Scan for the cell matching the given text and deliver its (x, y) coordinate at center. 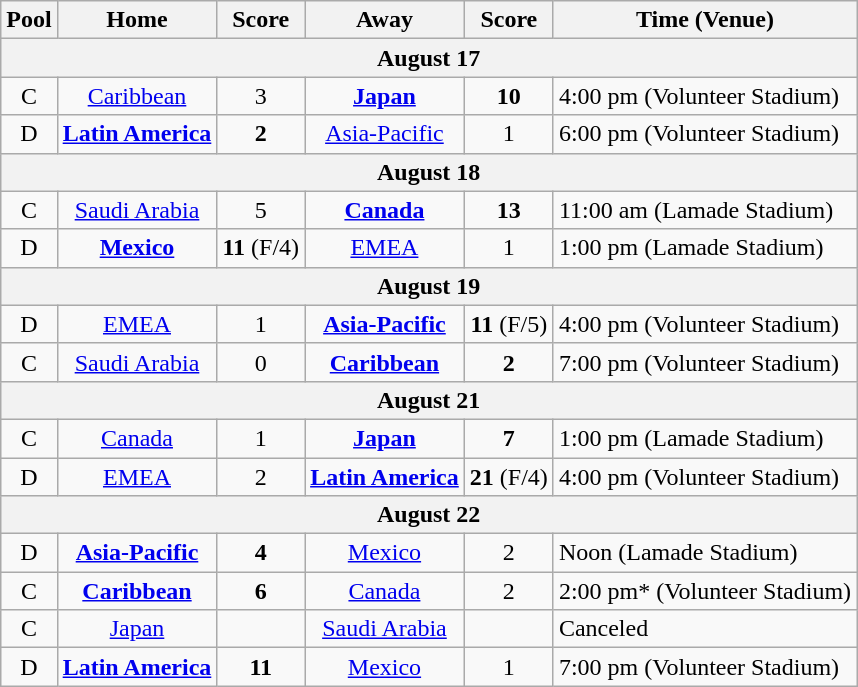
11 (261, 667)
August 17 (429, 58)
21 (F/4) (508, 477)
4 (261, 553)
Home (137, 20)
6 (261, 591)
13 (508, 210)
2:00 pm* (Volunteer Stadium) (704, 591)
Pool (29, 20)
5 (261, 210)
August 22 (429, 515)
Time (Venue) (704, 20)
11:00 am (Lamade Stadium) (704, 210)
11 (F/5) (508, 324)
11 (F/4) (261, 248)
Canceled (704, 629)
0 (261, 362)
6:00 pm (Volunteer Stadium) (704, 134)
Noon (Lamade Stadium) (704, 553)
10 (508, 96)
3 (261, 96)
Away (385, 20)
August 18 (429, 172)
August 21 (429, 400)
August 19 (429, 286)
7 (508, 438)
